Search for the cell housing the specified text and yield its [X, Y] center coordinate. 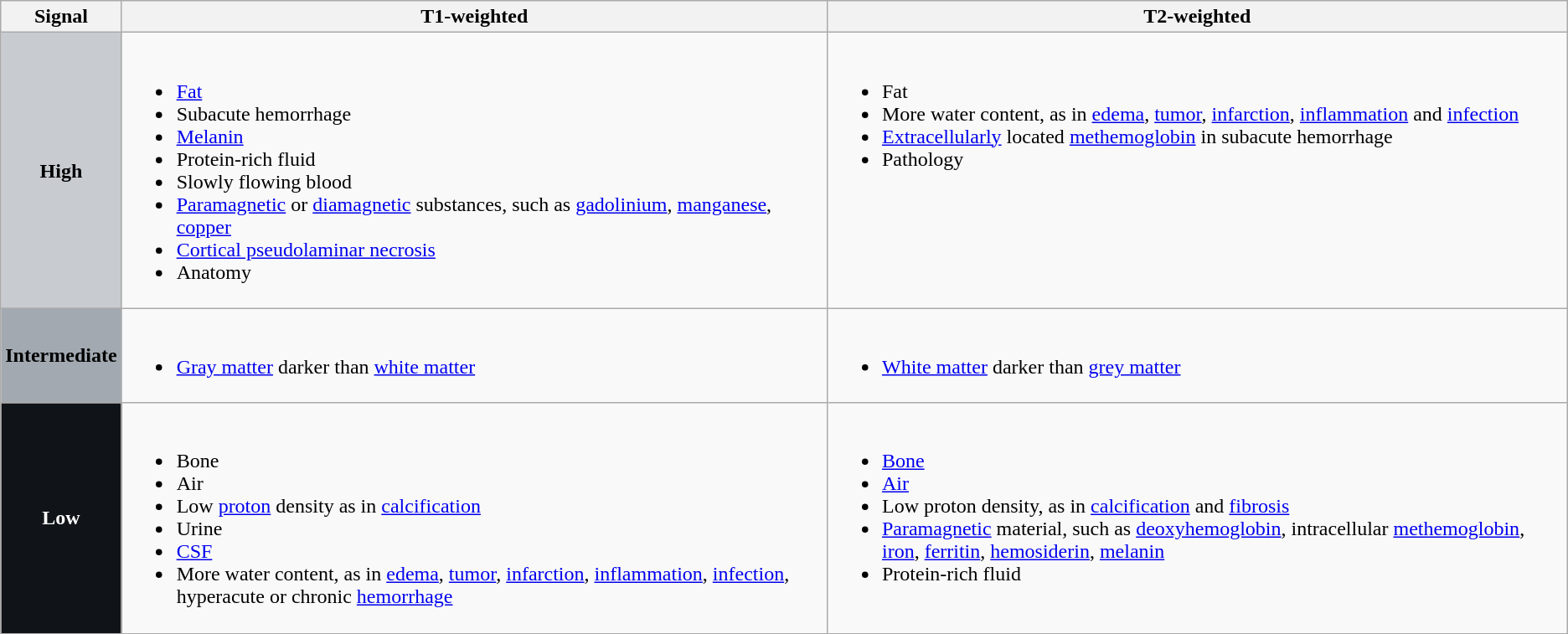
Signal [61, 17]
Gray matter darker than white matter [474, 355]
T1-weighted [474, 17]
High [61, 171]
Low [61, 518]
T2-weighted [1197, 17]
Intermediate [61, 355]
White matter darker than grey matter [1197, 355]
